Extract the [x, y] coordinate from the center of the cell holding the provided text.  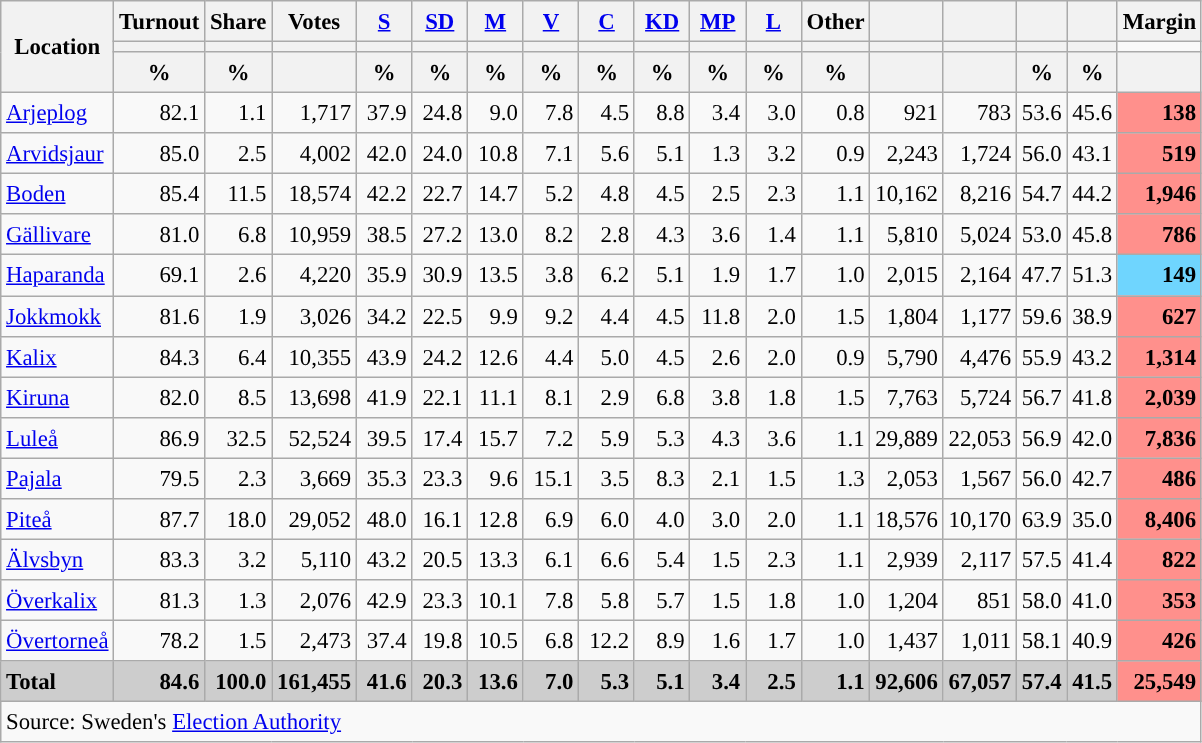
1,177 [980, 316]
2,039 [1159, 398]
58.0 [1041, 600]
3.5 [607, 478]
14.7 [496, 194]
83.3 [160, 560]
10.5 [496, 640]
4,476 [980, 356]
786 [1159, 234]
82.1 [160, 114]
2,164 [980, 276]
MP [718, 22]
9.9 [496, 316]
56.9 [1041, 438]
51.3 [1092, 276]
37.9 [384, 114]
4.0 [662, 520]
82.0 [160, 398]
9.6 [496, 478]
L [774, 22]
18.0 [238, 520]
18,576 [906, 520]
81.6 [160, 316]
5.4 [662, 560]
5.8 [607, 600]
35.9 [384, 276]
41.6 [384, 682]
822 [1159, 560]
V [551, 22]
11.8 [718, 316]
2,117 [980, 560]
1.6 [718, 640]
519 [1159, 154]
1,724 [980, 154]
2,939 [906, 560]
55.9 [1041, 356]
5.6 [607, 154]
43.1 [1092, 154]
92,606 [906, 682]
52,524 [314, 438]
149 [1159, 276]
24.2 [440, 356]
87.7 [160, 520]
25,549 [1159, 682]
84.3 [160, 356]
16.1 [440, 520]
SD [440, 22]
486 [1159, 478]
Luleå [58, 438]
2,015 [906, 276]
KD [662, 22]
41.8 [1092, 398]
1.4 [774, 234]
58.1 [1041, 640]
1,717 [314, 114]
5.2 [551, 194]
79.5 [160, 478]
353 [1159, 600]
8.5 [238, 398]
22,053 [980, 438]
13.5 [496, 276]
1,946 [1159, 194]
9.0 [496, 114]
Votes [314, 22]
5.0 [607, 356]
5,790 [906, 356]
12.8 [496, 520]
Jokkmokk [58, 316]
10,162 [906, 194]
Övertorneå [58, 640]
12.6 [496, 356]
1,011 [980, 640]
1,567 [980, 478]
10.1 [496, 600]
Margin [1159, 22]
24.0 [440, 154]
Share [238, 22]
Turnout [160, 22]
81.0 [160, 234]
69.1 [160, 276]
4,002 [314, 154]
78.2 [160, 640]
1,804 [906, 316]
Other [836, 22]
30.9 [440, 276]
7.2 [551, 438]
43.9 [384, 356]
5.7 [662, 600]
38.9 [1092, 316]
8,406 [1159, 520]
3,026 [314, 316]
2,243 [906, 154]
Kalix [58, 356]
1,314 [1159, 356]
5.9 [607, 438]
1,437 [906, 640]
6.9 [551, 520]
5,810 [906, 234]
Source: Sweden's Election Authority [602, 722]
45.6 [1092, 114]
57.5 [1041, 560]
34.2 [384, 316]
8.1 [551, 398]
22.7 [440, 194]
Arvidsjaur [58, 154]
2.8 [607, 234]
Kiruna [58, 398]
39.5 [384, 438]
161,455 [314, 682]
48.0 [384, 520]
3,669 [314, 478]
Pajala [58, 478]
7,763 [906, 398]
84.6 [160, 682]
41.0 [1092, 600]
7,836 [1159, 438]
10,355 [314, 356]
8.2 [551, 234]
6.0 [607, 520]
54.7 [1041, 194]
41.5 [1092, 682]
8.8 [662, 114]
851 [980, 600]
44.2 [1092, 194]
85.0 [160, 154]
13.6 [496, 682]
67,057 [980, 682]
5,110 [314, 560]
8.3 [662, 478]
Location [58, 47]
5,024 [980, 234]
M [496, 22]
6.6 [607, 560]
85.4 [160, 194]
C [607, 22]
41.4 [1092, 560]
Piteå [58, 520]
921 [906, 114]
27.2 [440, 234]
13.3 [496, 560]
0.8 [836, 114]
17.4 [440, 438]
29,889 [906, 438]
22.1 [440, 398]
13.0 [496, 234]
47.7 [1041, 276]
20.3 [440, 682]
2,076 [314, 600]
63.9 [1041, 520]
42.2 [384, 194]
53.6 [1041, 114]
20.5 [440, 560]
11.1 [496, 398]
41.9 [384, 398]
100.0 [238, 682]
6.2 [607, 276]
7.1 [551, 154]
Total [58, 682]
29,052 [314, 520]
1,204 [906, 600]
42.9 [384, 600]
Gällivare [58, 234]
37.4 [384, 640]
Arjeplog [58, 114]
Överkalix [58, 600]
45.8 [1092, 234]
10,170 [980, 520]
15.7 [496, 438]
11.5 [238, 194]
138 [1159, 114]
5,724 [980, 398]
59.6 [1041, 316]
56.7 [1041, 398]
40.9 [1092, 640]
Älvsbyn [58, 560]
86.9 [160, 438]
12.2 [607, 640]
81.3 [160, 600]
Haparanda [58, 276]
10,959 [314, 234]
2,473 [314, 640]
18,574 [314, 194]
426 [1159, 640]
6.4 [238, 356]
2.1 [718, 478]
8.9 [662, 640]
6.1 [551, 560]
32.5 [238, 438]
2,053 [906, 478]
53.0 [1041, 234]
38.5 [384, 234]
S [384, 22]
9.2 [551, 316]
13,698 [314, 398]
4.8 [607, 194]
7.0 [551, 682]
57.4 [1041, 682]
22.5 [440, 316]
8,216 [980, 194]
35.3 [384, 478]
Boden [58, 194]
15.1 [551, 478]
42.7 [1092, 478]
19.8 [440, 640]
24.8 [440, 114]
10.8 [496, 154]
4,220 [314, 276]
627 [1159, 316]
2.9 [607, 398]
783 [980, 114]
35.0 [1092, 520]
